Return [X, Y] of the center of cell containing provided text 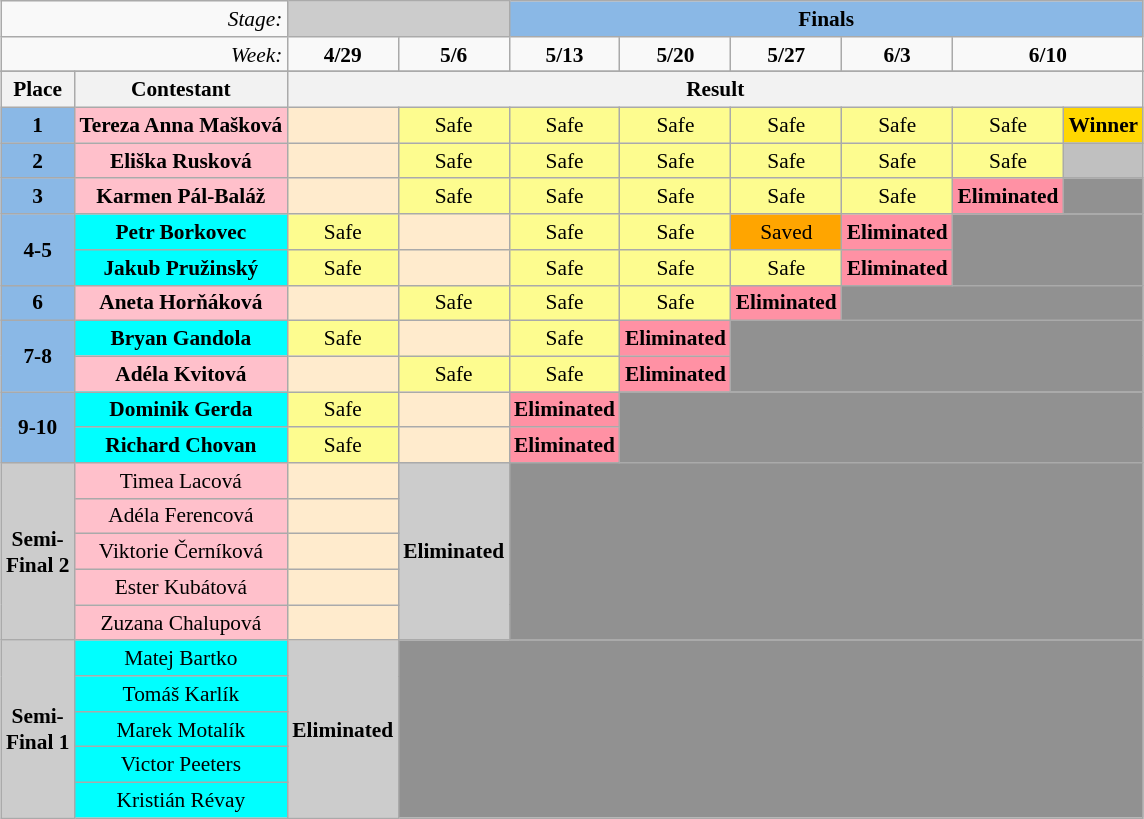
Bryan Gandola [180, 339]
Dominik Gerda [180, 410]
3 [38, 197]
Aneta Horňáková [180, 303]
Viktorie Černíková [180, 552]
Marek Motalík [180, 730]
Winner [1103, 126]
2 [38, 161]
Matej Bartko [180, 659]
Zuzana Chalupová [180, 623]
7-8 [38, 356]
Karmen Pál-Baláž [180, 197]
5/6 [454, 55]
Jakub Pružinský [180, 268]
Petr Borkovec [180, 232]
Place [38, 90]
Victor Peeters [180, 765]
Stage: [144, 19]
Semi-Final 1 [38, 730]
4-5 [38, 250]
5/27 [786, 55]
5/20 [676, 55]
Finals [826, 19]
6/10 [1048, 55]
4/29 [342, 55]
Kristián Révay [180, 801]
Tereza Anna Mašková [180, 126]
Timea Lacová [180, 481]
Result [715, 90]
Semi-Final 2 [38, 552]
Adéla Ferencová [180, 516]
Week: [144, 55]
Ester Kubátová [180, 587]
Saved [786, 232]
Contestant [180, 90]
Adéla Kvitová [180, 374]
Richard Chovan [180, 445]
6 [38, 303]
9-10 [38, 428]
Tomáš Karlík [180, 694]
5/13 [564, 55]
Eliška Rusková [180, 161]
6/3 [898, 55]
1 [38, 126]
